Pinpoint the cell where the given text exists, returning its (X, Y) midpoint coordinate. 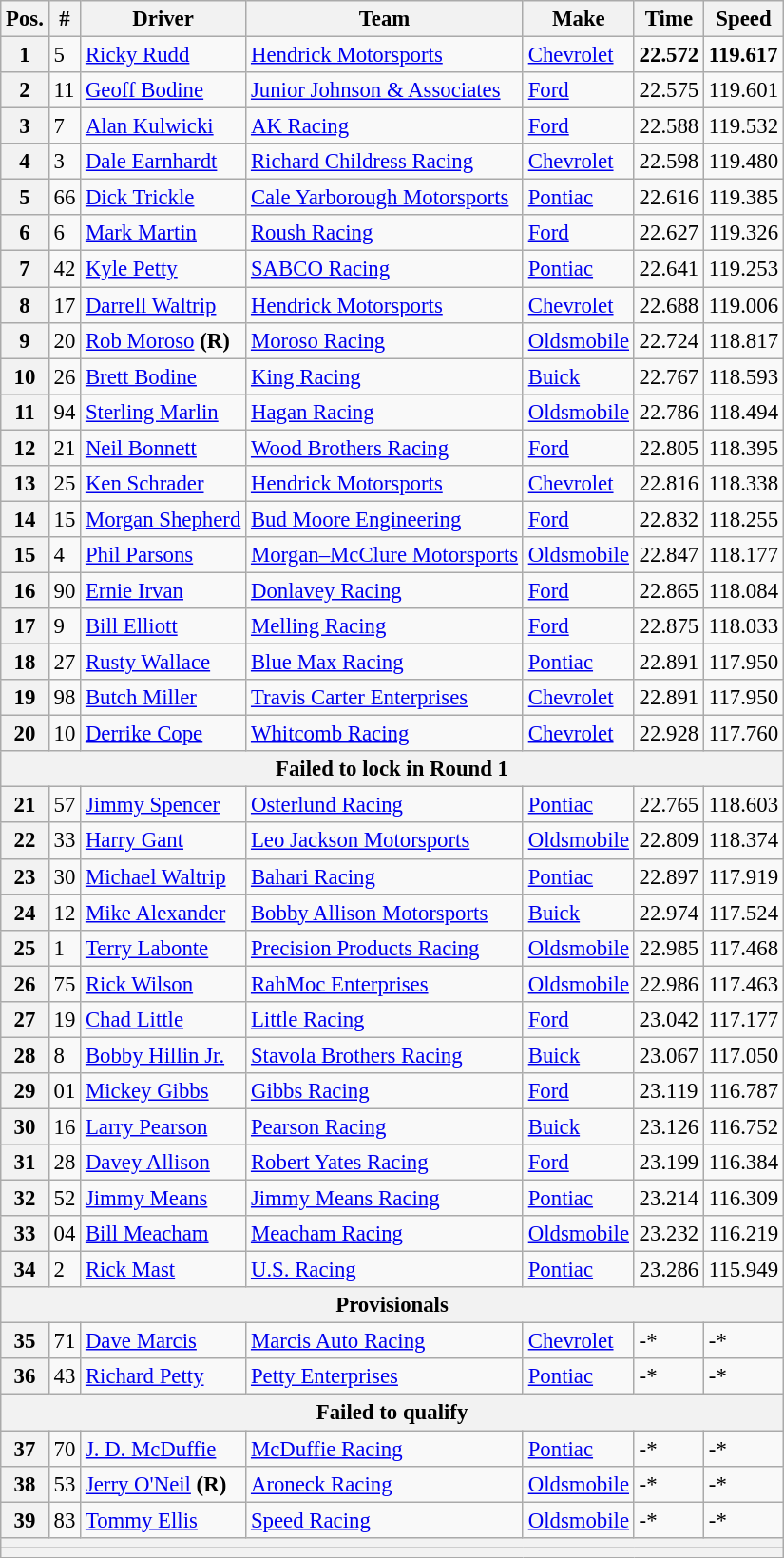
118.084 (744, 590)
RahMoc Enterprises (385, 984)
Dale Earnhardt (163, 162)
Speed Racing (385, 1520)
Neil Bonnett (163, 448)
119.326 (744, 233)
Terry Labonte (163, 948)
29 (25, 1091)
Derrike Cope (163, 734)
Rick Mast (163, 1270)
22.786 (669, 412)
Petty Enterprises (385, 1377)
Ken Schrader (163, 484)
22.572 (669, 55)
118.494 (744, 412)
117.463 (744, 984)
Michael Waltrip (163, 876)
Morgan Shepherd (163, 519)
52 (65, 1199)
Wood Brothers Racing (385, 448)
Brett Bodine (163, 376)
Mickey Gibbs (163, 1091)
Team (385, 19)
Bud Moore Engineering (385, 519)
83 (65, 1520)
94 (65, 412)
34 (25, 1270)
90 (65, 590)
14 (25, 519)
Rob Moroso (R) (163, 340)
118.593 (744, 376)
Leo Jackson Motorsports (385, 841)
118.033 (744, 626)
118.255 (744, 519)
Harry Gant (163, 841)
116.309 (744, 1199)
23.286 (669, 1270)
18 (25, 663)
Sterling Marlin (163, 412)
98 (65, 698)
32 (25, 1199)
Meacham Racing (385, 1234)
22.616 (669, 198)
Moroso Racing (385, 340)
119.385 (744, 198)
22 (25, 841)
Osterlund Racing (385, 805)
Travis Carter Enterprises (385, 698)
22.986 (669, 984)
Aroneck Racing (385, 1484)
Darrell Waltrip (163, 305)
118.817 (744, 340)
J. D. McDuffie (163, 1449)
Time (669, 19)
# (65, 19)
66 (65, 198)
23.042 (669, 1020)
King Racing (385, 376)
115.949 (744, 1270)
Robert Yates Racing (385, 1163)
Mike Alexander (163, 913)
Mark Martin (163, 233)
37 (25, 1449)
119.617 (744, 55)
Richard Childress Racing (385, 162)
23 (25, 876)
117.524 (744, 913)
Jerry O'Neil (R) (163, 1484)
22.688 (669, 305)
Ricky Rudd (163, 55)
Tommy Ellis (163, 1520)
23.119 (669, 1091)
Richard Petty (163, 1377)
22.627 (669, 233)
22.865 (669, 590)
22.724 (669, 340)
Jimmy Spencer (163, 805)
Junior Johnson & Associates (385, 90)
118.338 (744, 484)
Driver (163, 19)
119.006 (744, 305)
Larry Pearson (163, 1126)
Gibbs Racing (385, 1091)
Davey Allison (163, 1163)
38 (25, 1484)
Cale Yarborough Motorsports (385, 198)
117.919 (744, 876)
Pearson Racing (385, 1126)
Butch Miller (163, 698)
118.395 (744, 448)
23.199 (669, 1163)
53 (65, 1484)
118.603 (744, 805)
22.641 (669, 269)
Phil Parsons (163, 555)
Dave Marcis (163, 1341)
22.805 (669, 448)
Precision Products Racing (385, 948)
42 (65, 269)
Blue Max Racing (385, 663)
Make (578, 19)
04 (65, 1234)
23.067 (669, 1055)
31 (25, 1163)
22.985 (669, 948)
Whitcomb Racing (385, 734)
23.232 (669, 1234)
22.765 (669, 805)
Failed to qualify (392, 1413)
43 (65, 1377)
Rick Wilson (163, 984)
22.816 (669, 484)
75 (65, 984)
22.832 (669, 519)
116.752 (744, 1126)
Failed to lock in Round 1 (392, 769)
Rusty Wallace (163, 663)
117.760 (744, 734)
Stavola Brothers Racing (385, 1055)
118.374 (744, 841)
U.S. Racing (385, 1270)
117.468 (744, 948)
Alan Kulwicki (163, 126)
22.809 (669, 841)
23.126 (669, 1126)
116.787 (744, 1091)
Geoff Bodine (163, 90)
22.767 (669, 376)
119.480 (744, 162)
118.177 (744, 555)
Little Racing (385, 1020)
22.847 (669, 555)
Bill Elliott (163, 626)
24 (25, 913)
Jimmy Means (163, 1199)
71 (65, 1341)
119.253 (744, 269)
22.598 (669, 162)
119.532 (744, 126)
Chad Little (163, 1020)
117.177 (744, 1020)
13 (25, 484)
Dick Trickle (163, 198)
Pos. (25, 19)
McDuffie Racing (385, 1449)
SABCO Racing (385, 269)
Kyle Petty (163, 269)
35 (25, 1341)
23.214 (669, 1199)
Morgan–McClure Motorsports (385, 555)
22.875 (669, 626)
Hagan Racing (385, 412)
36 (25, 1377)
AK Racing (385, 126)
22.897 (669, 876)
22.974 (669, 913)
116.219 (744, 1234)
70 (65, 1449)
119.601 (744, 90)
Melling Racing (385, 626)
Donlavey Racing (385, 590)
Bobby Hillin Jr. (163, 1055)
39 (25, 1520)
Jimmy Means Racing (385, 1199)
Marcis Auto Racing (385, 1341)
22.575 (669, 90)
22.588 (669, 126)
Roush Racing (385, 233)
57 (65, 805)
116.384 (744, 1163)
Ernie Irvan (163, 590)
Bobby Allison Motorsports (385, 913)
Speed (744, 19)
Bahari Racing (385, 876)
Bill Meacham (163, 1234)
01 (65, 1091)
22.928 (669, 734)
Provisionals (392, 1305)
117.050 (744, 1055)
